Detect which cell encompasses the target text, then output its (X, Y) center coordinate. 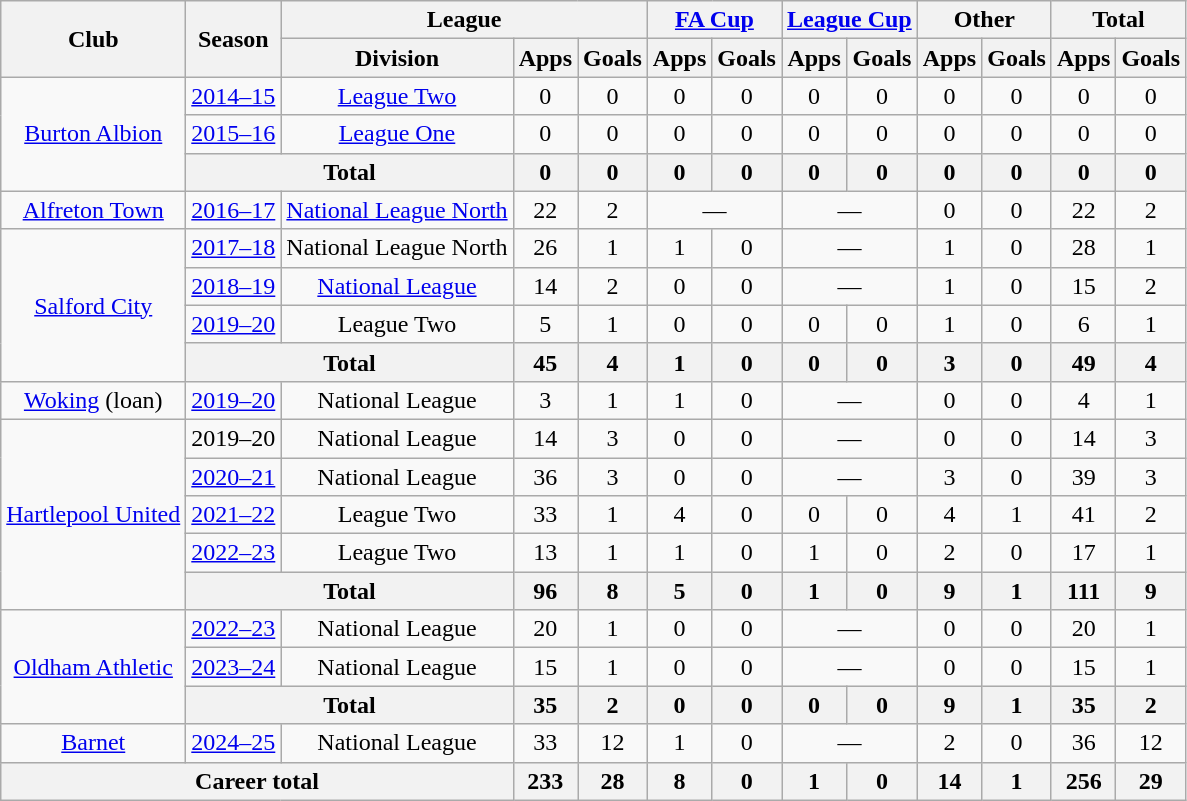
2017–18 (234, 248)
2020–21 (234, 477)
League Cup (850, 20)
41 (1083, 515)
2023–24 (234, 667)
39 (1083, 477)
Club (94, 39)
233 (545, 781)
13 (545, 553)
Woking (loan) (94, 400)
2014–15 (234, 96)
Career total (257, 781)
Season (234, 39)
Division (397, 58)
League One (397, 134)
League (464, 20)
6 (1083, 324)
Burton Albion (94, 134)
26 (545, 248)
2021–22 (234, 515)
Alfreton Town (94, 210)
96 (545, 591)
2015–16 (234, 134)
2016–17 (234, 210)
45 (545, 362)
FA Cup (714, 20)
2024–25 (234, 743)
Hartlepool United (94, 514)
111 (1083, 591)
29 (1151, 781)
49 (1083, 362)
Salford City (94, 305)
2018–19 (234, 286)
Barnet (94, 743)
256 (1083, 781)
Other (984, 20)
Oldham Athletic (94, 667)
17 (1083, 553)
